Detect which cell encompasses the target text, then output its (X, Y) center coordinate. 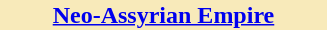
Neo-Assyrian Empire (164, 15)
